For the text-containing cell, return its midpoint in [X, Y] coordinate format. 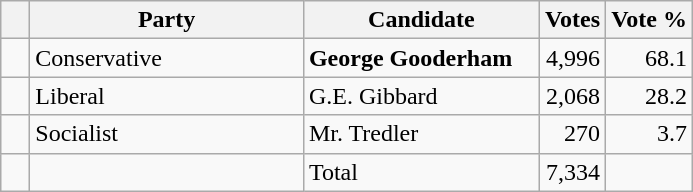
28.2 [650, 96]
Conservative [167, 58]
Votes [572, 20]
Mr. Tredler [421, 134]
Liberal [167, 96]
G.E. Gibbard [421, 96]
270 [572, 134]
68.1 [650, 58]
3.7 [650, 134]
Party [167, 20]
Socialist [167, 134]
4,996 [572, 58]
2,068 [572, 96]
Total [421, 172]
Vote % [650, 20]
George Gooderham [421, 58]
Candidate [421, 20]
7,334 [572, 172]
